Extract the (x, y) coordinate from the center of the cell holding the provided text.  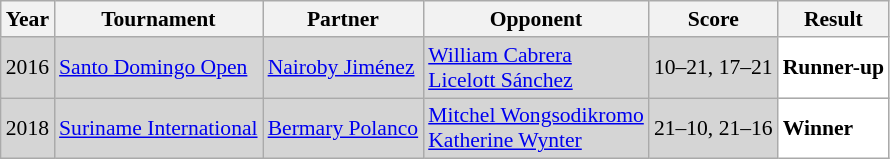
Score (714, 19)
2016 (28, 68)
2018 (28, 128)
Tournament (158, 19)
Mitchel Wongsodikromo Katherine Wynter (536, 128)
Opponent (536, 19)
21–10, 21–16 (714, 128)
Santo Domingo Open (158, 68)
10–21, 17–21 (714, 68)
Winner (834, 128)
Partner (344, 19)
Result (834, 19)
William Cabrera Licelott Sánchez (536, 68)
Runner-up (834, 68)
Nairoby Jiménez (344, 68)
Bermary Polanco (344, 128)
Year (28, 19)
Suriname International (158, 128)
